Extract the (X, Y) coordinate from the center of the cell holding the provided text.  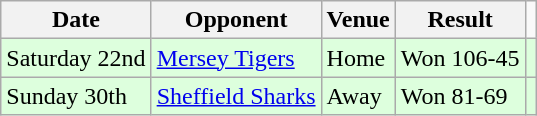
Opponent (236, 20)
Mersey Tigers (236, 58)
Sunday 30th (76, 96)
Won 81-69 (460, 96)
Home (358, 58)
Won 106-45 (460, 58)
Result (460, 20)
Away (358, 96)
Venue (358, 20)
Date (76, 20)
Saturday 22nd (76, 58)
Sheffield Sharks (236, 96)
